For the text-containing cell, return its midpoint in (X, Y) coordinate format. 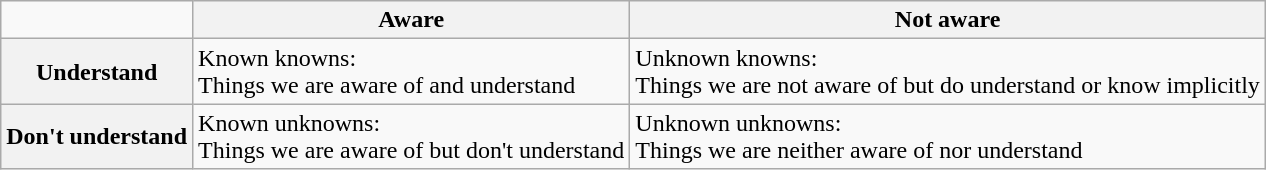
Not aware (948, 20)
Unknown knowns: Things we are not aware of but do understand or know implicitly (948, 72)
Don't understand (97, 136)
Known unknowns: Things we are aware of but don't understand (412, 136)
Known knowns: Things we are aware of and understand (412, 72)
Aware (412, 20)
Understand (97, 72)
Unknown unknowns: Things we are neither aware of nor understand (948, 136)
